Determine the (X, Y) coordinate at the center of the cell enclosing the given text.  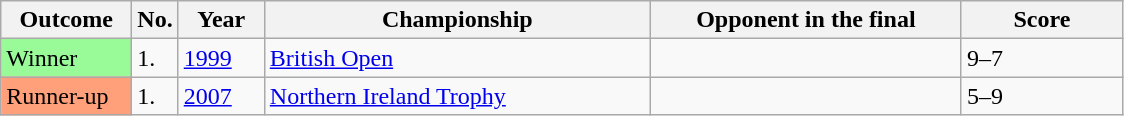
Outcome (66, 20)
Score (1042, 20)
Winner (66, 58)
2007 (221, 96)
Northern Ireland Trophy (457, 96)
Opponent in the final (806, 20)
No. (155, 20)
1999 (221, 58)
Championship (457, 20)
British Open (457, 58)
5–9 (1042, 96)
Runner-up (66, 96)
9–7 (1042, 58)
Year (221, 20)
